Return the [X, Y] coordinate for the center point of the cell that contains the specified text.  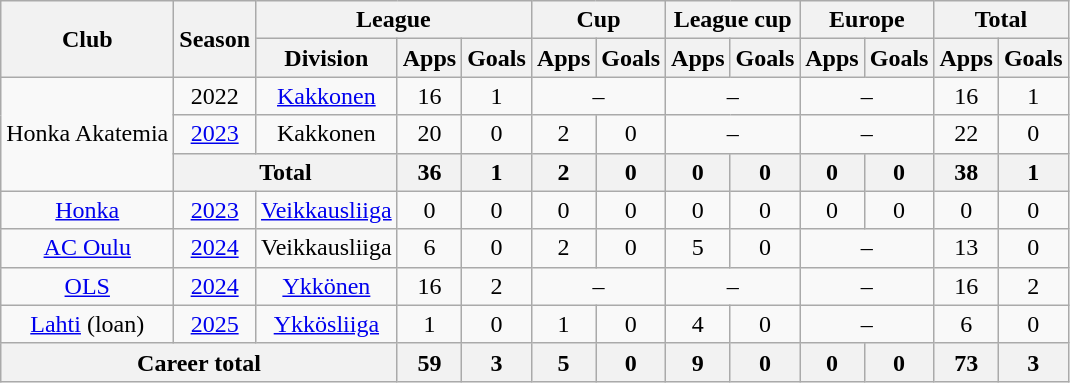
36 [429, 172]
AC Oulu [88, 248]
73 [966, 362]
38 [966, 172]
Cup [598, 20]
Honka [88, 210]
13 [966, 248]
League [394, 20]
Lahti (loan) [88, 324]
2022 [215, 96]
League cup [733, 20]
Club [88, 39]
Ykkönen [327, 286]
2025 [215, 324]
Division [327, 58]
4 [698, 324]
Ykkösliiga [327, 324]
22 [966, 134]
Career total [199, 362]
Season [215, 39]
Europe [867, 20]
59 [429, 362]
Honka Akatemia [88, 134]
OLS [88, 286]
20 [429, 134]
9 [698, 362]
